Return the (x, y) coordinate for the center point of the cell that contains the specified text.  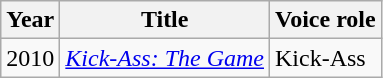
2010 (30, 58)
Year (30, 20)
Kick-Ass: The Game (165, 58)
Voice role (326, 20)
Kick-Ass (326, 58)
Title (165, 20)
